Identify which cell holds the provided text, then report its [X, Y] central coordinate. 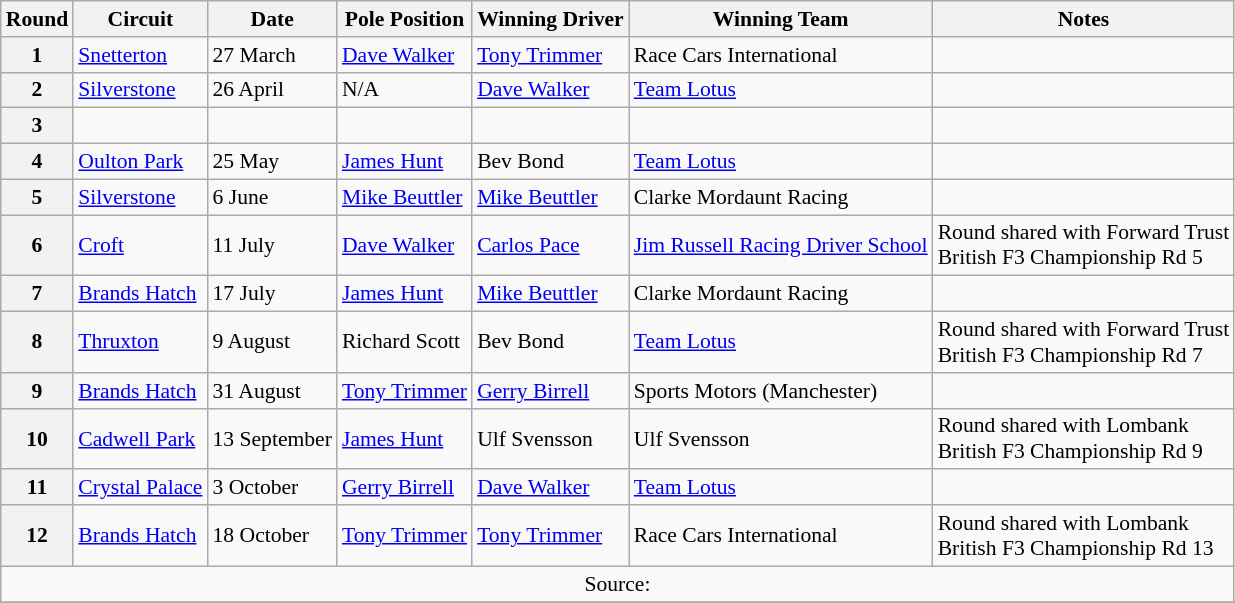
Cadwell Park [140, 438]
31 August [272, 391]
27 March [272, 55]
Thruxton [140, 342]
10 [38, 438]
Circuit [140, 19]
Croft [140, 246]
12 [38, 536]
18 October [272, 536]
Round [38, 19]
11 [38, 488]
Crystal Palace [140, 488]
Round shared with Forward TrustBritish F3 Championship Rd 7 [1084, 342]
Sports Motors (Manchester) [781, 391]
6 June [272, 197]
6 [38, 246]
Snetterton [140, 55]
5 [38, 197]
Date [272, 19]
Notes [1084, 19]
Round shared with Forward TrustBritish F3 Championship Rd 5 [1084, 246]
Round shared with LombankBritish F3 Championship Rd 9 [1084, 438]
3 [38, 126]
Carlos Pace [550, 246]
8 [38, 342]
11 July [272, 246]
Oulton Park [140, 162]
17 July [272, 294]
25 May [272, 162]
4 [38, 162]
Jim Russell Racing Driver School [781, 246]
Round shared with LombankBritish F3 Championship Rd 13 [1084, 536]
13 September [272, 438]
2 [38, 90]
Source: [618, 584]
N/A [404, 90]
9 [38, 391]
26 April [272, 90]
Pole Position [404, 19]
3 October [272, 488]
1 [38, 55]
Richard Scott [404, 342]
7 [38, 294]
Winning Driver [550, 19]
Winning Team [781, 19]
9 August [272, 342]
